For the text-containing cell, return its midpoint in (X, Y) coordinate format. 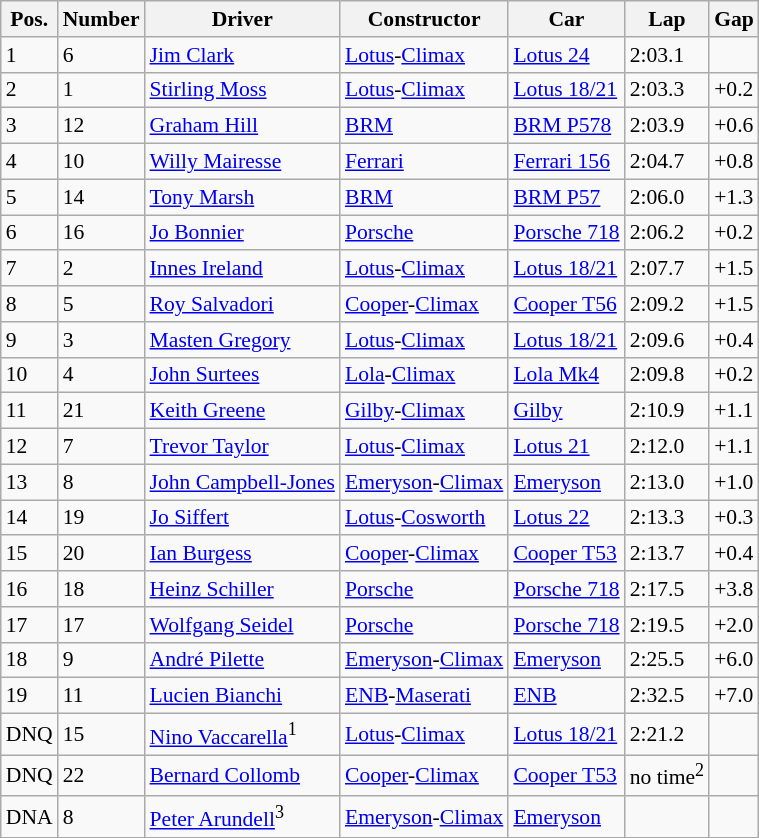
+0.6 (734, 126)
Gilby (566, 411)
Masten Gregory (242, 340)
Wolfgang Seidel (242, 625)
Gap (734, 19)
2:03.1 (667, 55)
ENB-Maserati (424, 696)
André Pilette (242, 660)
2:03.3 (667, 90)
Lola-Climax (424, 375)
+1.3 (734, 197)
BRM P57 (566, 197)
2:09.6 (667, 340)
2:21.2 (667, 734)
+1.0 (734, 482)
2:09.2 (667, 304)
Trevor Taylor (242, 447)
2:03.9 (667, 126)
2:06.2 (667, 233)
John Surtees (242, 375)
2:13.0 (667, 482)
+7.0 (734, 696)
Heinz Schiller (242, 589)
Keith Greene (242, 411)
Jo Siffert (242, 518)
2:04.7 (667, 162)
ENB (566, 696)
Driver (242, 19)
Bernard Collomb (242, 776)
Jo Bonnier (242, 233)
Nino Vaccarella1 (242, 734)
Car (566, 19)
Tony Marsh (242, 197)
2:06.0 (667, 197)
Constructor (424, 19)
Lotus 21 (566, 447)
Lotus 22 (566, 518)
21 (102, 411)
2:13.7 (667, 554)
2:32.5 (667, 696)
Peter Arundell3 (242, 816)
Lotus 24 (566, 55)
Ferrari 156 (566, 162)
Cooper T56 (566, 304)
2:19.5 (667, 625)
2:25.5 (667, 660)
+2.0 (734, 625)
Lola Mk4 (566, 375)
2:10.9 (667, 411)
2:17.5 (667, 589)
Lotus-Cosworth (424, 518)
Willy Mairesse (242, 162)
Lap (667, 19)
13 (30, 482)
Gilby-Climax (424, 411)
22 (102, 776)
Graham Hill (242, 126)
20 (102, 554)
Jim Clark (242, 55)
Number (102, 19)
BRM P578 (566, 126)
DNA (30, 816)
no time2 (667, 776)
+0.3 (734, 518)
Lucien Bianchi (242, 696)
Ferrari (424, 162)
John Campbell-Jones (242, 482)
+6.0 (734, 660)
Pos. (30, 19)
2:07.7 (667, 269)
2:12.0 (667, 447)
2:13.3 (667, 518)
2:09.8 (667, 375)
Stirling Moss (242, 90)
Innes Ireland (242, 269)
+3.8 (734, 589)
+0.8 (734, 162)
Ian Burgess (242, 554)
Roy Salvadori (242, 304)
